Extract the [X, Y] coordinate from the center of the cell holding the provided text.  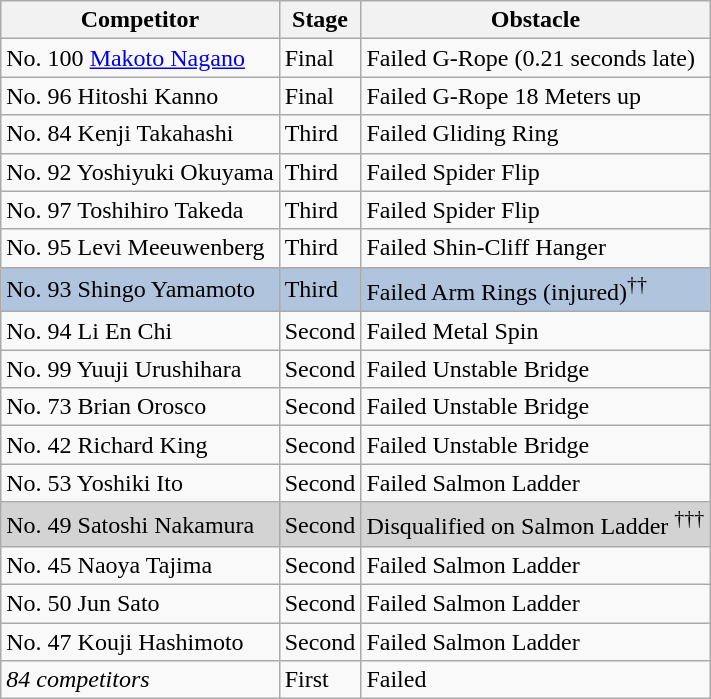
No. 95 Levi Meeuwenberg [140, 248]
Failed Metal Spin [536, 331]
No. 49 Satoshi Nakamura [140, 524]
No. 96 Hitoshi Kanno [140, 96]
Competitor [140, 20]
No. 94 Li En Chi [140, 331]
Obstacle [536, 20]
Failed [536, 680]
84 competitors [140, 680]
Stage [320, 20]
No. 84 Kenji Takahashi [140, 134]
No. 53 Yoshiki Ito [140, 483]
Failed G-Rope (0.21 seconds late) [536, 58]
No. 50 Jun Sato [140, 604]
No. 47 Kouji Hashimoto [140, 642]
No. 97 Toshihiro Takeda [140, 210]
No. 99 Yuuji Urushihara [140, 369]
Failed G-Rope 18 Meters up [536, 96]
No. 42 Richard King [140, 445]
Disqualified on Salmon Ladder ††† [536, 524]
No. 73 Brian Orosco [140, 407]
No. 93 Shingo Yamamoto [140, 290]
No. 100 Makoto Nagano [140, 58]
Failed Gliding Ring [536, 134]
Failed Arm Rings (injured)†† [536, 290]
First [320, 680]
Failed Shin-Cliff Hanger [536, 248]
No. 92 Yoshiyuki Okuyama [140, 172]
No. 45 Naoya Tajima [140, 566]
